Locate the cell with the specified text and output its [x, y] center coordinate. 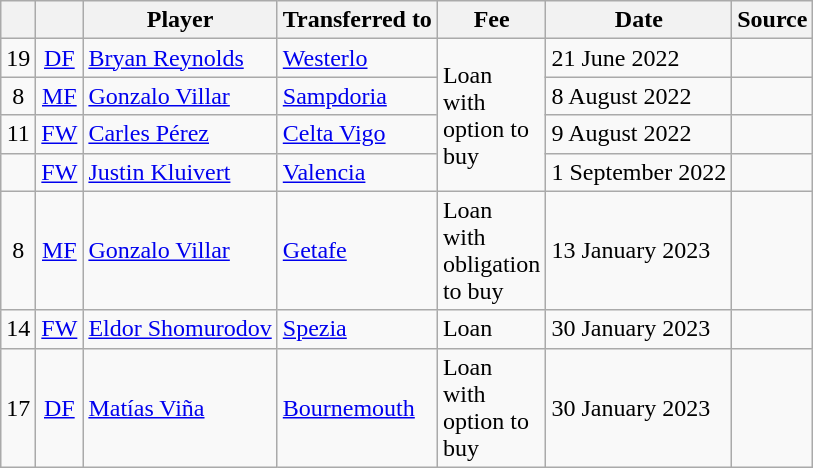
Transferred to [357, 20]
1 September 2022 [639, 172]
13 January 2023 [639, 250]
Loan with obligation to buy [492, 250]
Bournemouth [357, 408]
Valencia [357, 172]
Celta Vigo [357, 134]
11 [18, 134]
Westerlo [357, 58]
Loan [492, 329]
Carles Pérez [180, 134]
Justin Kluivert [180, 172]
14 [18, 329]
Bryan Reynolds [180, 58]
8 August 2022 [639, 96]
Sampdoria [357, 96]
Fee [492, 20]
Spezia [357, 329]
19 [18, 58]
Date [639, 20]
Source [772, 20]
Player [180, 20]
Matías Viña [180, 408]
9 August 2022 [639, 134]
Eldor Shomurodov [180, 329]
Getafe [357, 250]
21 June 2022 [639, 58]
17 [18, 408]
